Capture the cell that displays the provided text and extract its [X, Y] central coordinate. 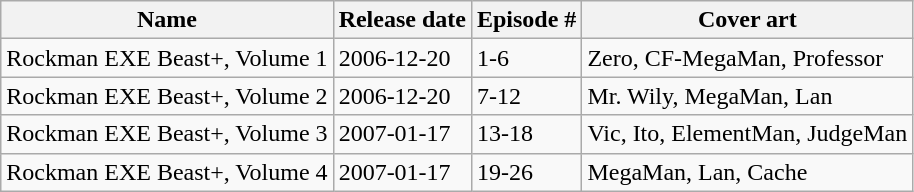
Zero, CF-MegaMan, Professor [748, 58]
Episode # [526, 20]
Rockman EXE Beast+, Volume 1 [167, 58]
Rockman EXE Beast+, Volume 2 [167, 96]
Release date [402, 20]
Name [167, 20]
1-6 [526, 58]
19-26 [526, 172]
Rockman EXE Beast+, Volume 3 [167, 134]
Mr. Wily, MegaMan, Lan [748, 96]
13-18 [526, 134]
MegaMan, Lan, Cache [748, 172]
Cover art [748, 20]
Rockman EXE Beast+, Volume 4 [167, 172]
Vic, Ito, ElementMan, JudgeMan [748, 134]
7-12 [526, 96]
